Return the [X, Y] coordinate for the center point of the cell that contains the specified text.  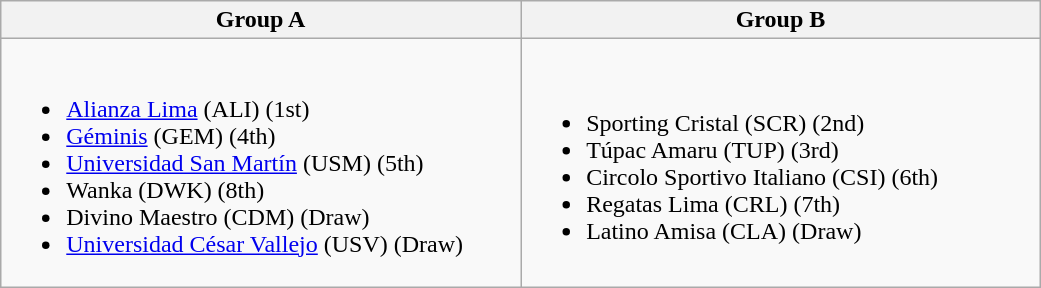
Group A [261, 20]
Sporting Cristal (SCR) (2nd) Túpac Amaru (TUP) (3rd) Circolo Sportivo Italiano (CSI) (6th) Regatas Lima (CRL) (7th) Latino Amisa (CLA) (Draw) [781, 163]
Group B [781, 20]
